Return the (x, y) coordinate for the center point of the cell that contains the specified text.  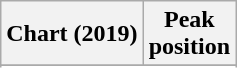
Peakposition (189, 34)
Chart (2019) (72, 34)
